Return the [x, y] coordinate for the center point of the cell that contains the specified text.  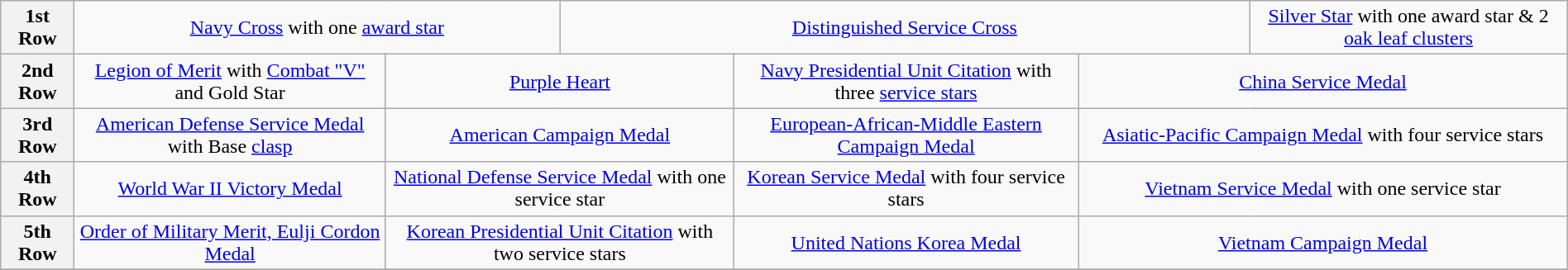
Order of Military Merit, Eulji Cordon Medal [230, 243]
United Nations Korea Medal [906, 243]
Navy Cross with one award star [318, 28]
American Campaign Medal [559, 135]
European-African-Middle Eastern Campaign Medal [906, 135]
Asiatic-Pacific Campaign Medal with four service stars [1323, 135]
2nd Row [38, 81]
Vietnam Campaign Medal [1323, 243]
Vietnam Service Medal with one service star [1323, 188]
4th Row [38, 188]
China Service Medal [1323, 81]
Distinguished Service Cross [905, 28]
1st Row [38, 28]
Korean Service Medal with four service stars [906, 188]
Legion of Merit with Combat "V" and Gold Star [230, 81]
American Defense Service Medal with Base clasp [230, 135]
Navy Presidential Unit Citation with three service stars [906, 81]
3rd Row [38, 135]
Purple Heart [559, 81]
5th Row [38, 243]
National Defense Service Medal with one service star [559, 188]
Silver Star with one award star & 2 oak leaf clusters [1408, 28]
World War II Victory Medal [230, 188]
Korean Presidential Unit Citation with two service stars [559, 243]
